Return [x, y] of the center of cell containing provided text 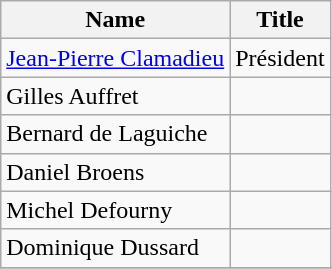
Gilles Auffret [116, 96]
Jean-Pierre Clamadieu [116, 58]
Title [280, 20]
Daniel Broens [116, 172]
Président [280, 58]
Michel Defourny [116, 210]
Bernard de Laguiche [116, 134]
Dominique Dussard [116, 248]
Name [116, 20]
